Extract the [x, y] coordinate from the center of the cell holding the provided text.  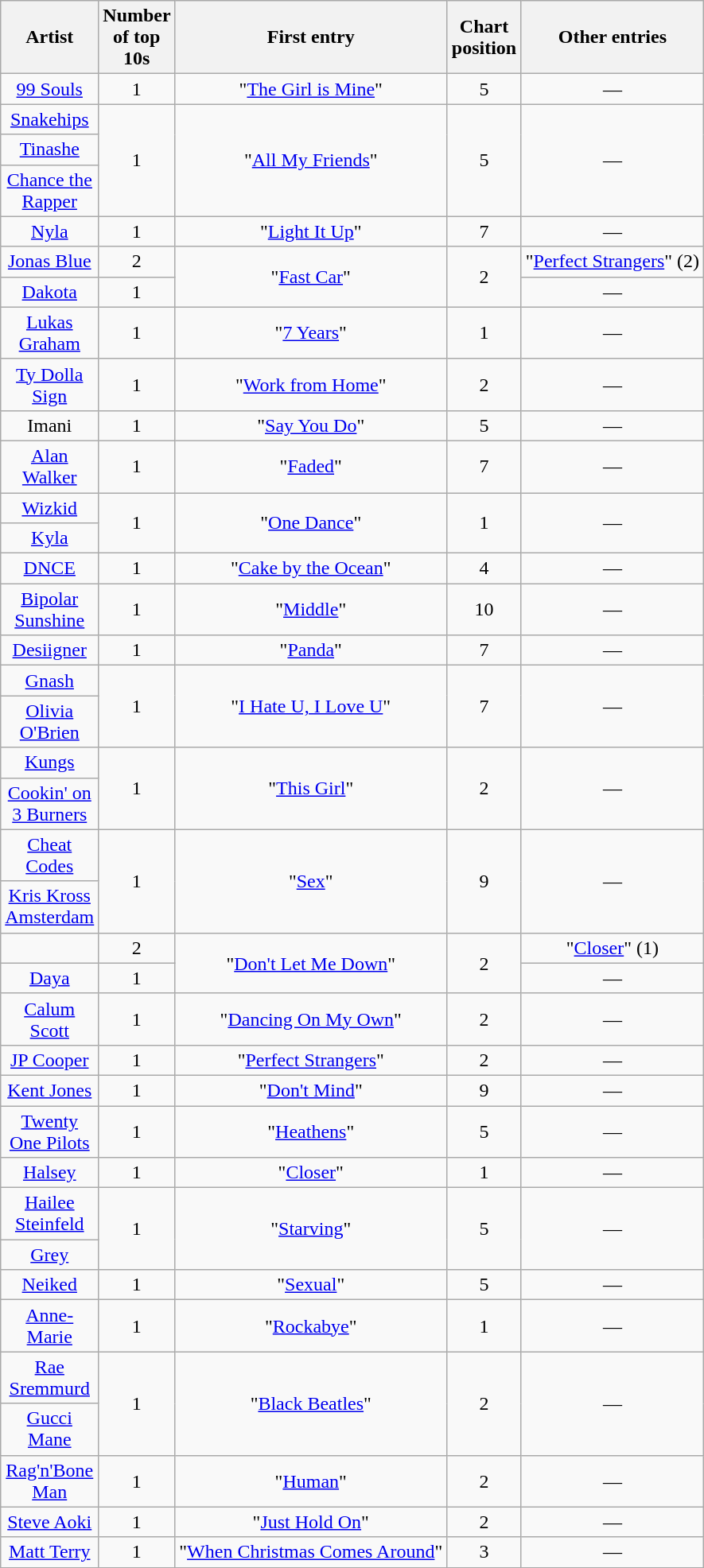
Wizkid [49, 508]
Cookin' on 3 Burners [49, 803]
Nyla [49, 231]
Rag'n'Bone Man [49, 1481]
Tinashe [49, 149]
First entry [311, 37]
"Perfect Strangers" (2) [613, 262]
Matt Terry [49, 1552]
Hailee Steinfeld [49, 1213]
Other entries [613, 37]
JP Cooper [49, 1060]
"Closer" (1) [613, 948]
"Sexual" [311, 1285]
"Rockabye" [311, 1326]
"Fast Car" [311, 277]
Bipolar Sunshine [49, 609]
"Closer" [311, 1173]
"When Christmas Comes Around" [311, 1552]
"Human" [311, 1481]
Ty Dolla Sign [49, 385]
Number of top 10s [137, 37]
Imani [49, 425]
"One Dance" [311, 523]
Steve Aoki [49, 1522]
DNCE [49, 569]
Alan Walker [49, 466]
Kris Kross Amsterdam [49, 906]
10 [484, 609]
Artist [49, 37]
"I Hate U, I Love U" [311, 706]
"Say You Do" [311, 425]
"All My Friends" [311, 161]
"Black Beatles" [311, 1403]
"Faded" [311, 466]
"This Girl" [311, 789]
"Sex" [311, 881]
Chance the Rapper [49, 191]
"Just Hold On" [311, 1522]
"Don't Mind" [311, 1090]
Gnash [49, 681]
"Panda" [311, 650]
"Starving" [311, 1229]
"Cake by the Ocean" [311, 569]
Rae Sremmurd [49, 1377]
Anne-Marie [49, 1326]
Kyla [49, 538]
Olivia O'Brien [49, 722]
"7 Years" [311, 332]
"Heathens" [311, 1131]
"Middle" [311, 609]
Desiigner [49, 650]
"Light It Up" [311, 231]
4 [484, 569]
Dakota [49, 292]
Chart position [484, 37]
Cheat Codes [49, 856]
3 [484, 1552]
Kent Jones [49, 1090]
Calum Scott [49, 1019]
Snakehips [49, 119]
"Work from Home" [311, 385]
Halsey [49, 1173]
Grey [49, 1255]
"Perfect Strangers" [311, 1060]
Jonas Blue [49, 262]
Daya [49, 978]
"Dancing On My Own" [311, 1019]
Gucci Mane [49, 1430]
Neiked [49, 1285]
"The Girl is Mine" [311, 89]
"Don't Let Me Down" [311, 963]
Kungs [49, 763]
Twenty One Pilots [49, 1131]
Lukas Graham [49, 332]
99 Souls [49, 89]
